Determine the (x, y) coordinate at the center of the cell enclosing the given text.  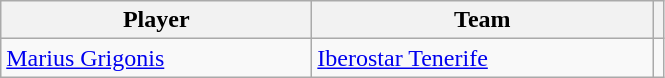
Player (156, 20)
Marius Grigonis (156, 58)
Team (482, 20)
Iberostar Tenerife (482, 58)
